From the cell containing the given text, extract its center point as (x, y) coordinate. 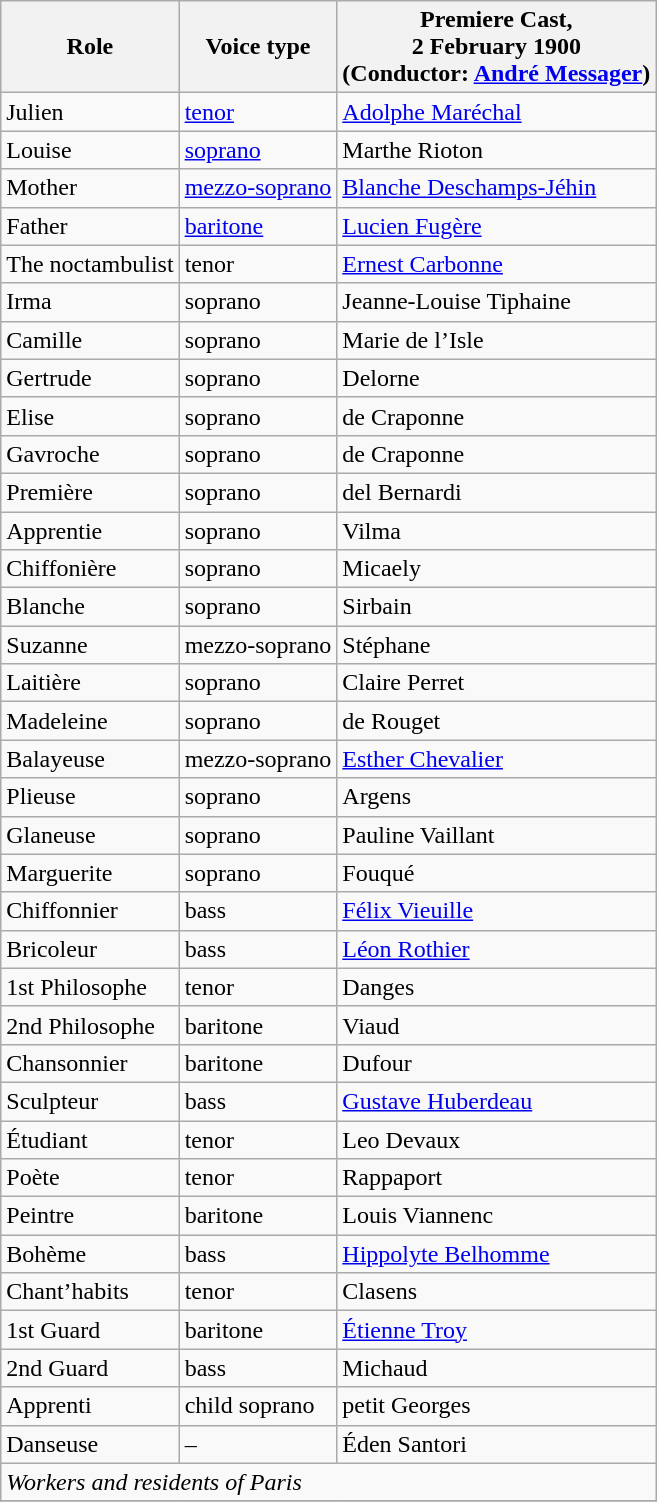
1st Philosophe (90, 987)
Étienne Troy (496, 1330)
Gertrude (90, 378)
Bricoleur (90, 949)
Félix Vieuille (496, 911)
Pauline Vaillant (496, 835)
Laitière (90, 683)
Camille (90, 340)
Mother (90, 188)
Ernest Carbonne (496, 264)
Adolphe Maréchal (496, 112)
Blanche (90, 607)
Chansonnier (90, 1063)
Chant’habits (90, 1292)
Micaely (496, 569)
1st Guard (90, 1330)
2nd Guard (90, 1368)
Suzanne (90, 645)
del Bernardi (496, 492)
Gavroche (90, 454)
Éden Santori (496, 1444)
2nd Philosophe (90, 1025)
Stéphane (496, 645)
Danseuse (90, 1444)
Chiffonière (90, 569)
Clasens (496, 1292)
Louise (90, 150)
petit Georges (496, 1406)
Marthe Rioton (496, 150)
Blanche Deschamps-Jéhin (496, 188)
Lucien Fugère (496, 226)
Léon Rothier (496, 949)
– (258, 1444)
Louis Viannenc (496, 1216)
Julien (90, 112)
Leo Devaux (496, 1139)
The noctambulist (90, 264)
Première (90, 492)
Balayeuse (90, 759)
Madeleine (90, 721)
Peintre (90, 1216)
Apprentie (90, 531)
Rappaport (496, 1178)
Sirbain (496, 607)
Gustave Huberdeau (496, 1101)
Sculpteur (90, 1101)
Delorne (496, 378)
Étudiant (90, 1139)
child soprano (258, 1406)
de Rouget (496, 721)
Apprenti (90, 1406)
Hippolyte Belhomme (496, 1254)
Vilma (496, 531)
Poète (90, 1178)
Michaud (496, 1368)
Premiere Cast,2 February 1900(Conductor: André Messager) (496, 47)
Glaneuse (90, 835)
Bohème (90, 1254)
Marie de l’Isle (496, 340)
Plieuse (90, 797)
Voice type (258, 47)
Danges (496, 987)
Irma (90, 302)
Jeanne-Louise Tiphaine (496, 302)
Dufour (496, 1063)
Role (90, 47)
Fouqué (496, 873)
Esther Chevalier (496, 759)
Claire Perret (496, 683)
Workers and residents of Paris (328, 1482)
Chiffonnier (90, 911)
Argens (496, 797)
Marguerite (90, 873)
Father (90, 226)
Viaud (496, 1025)
Elise (90, 416)
